Output the (x, y) coordinate of the center of the cell containing the given text.  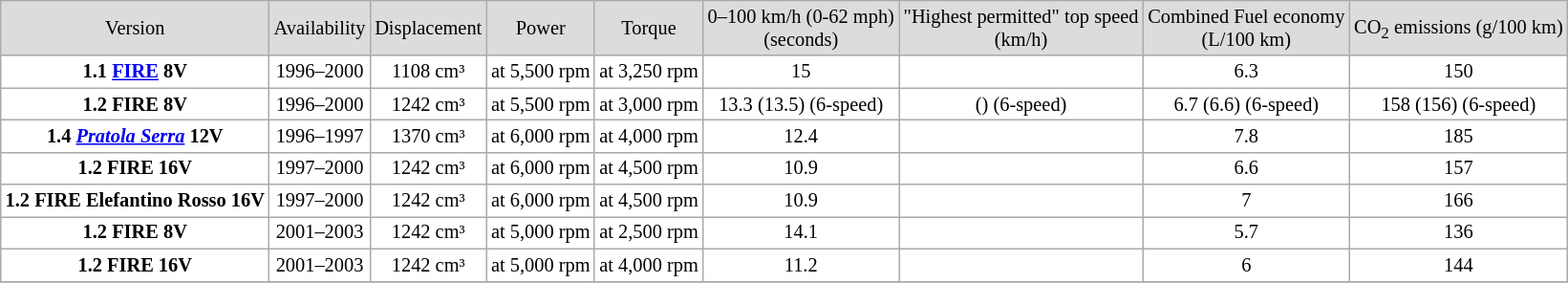
Power (541, 28)
6 (1246, 265)
13.3 (13.5) (6-speed) (801, 104)
1996–1997 (320, 136)
() (6-speed) (1021, 104)
166 (1458, 201)
11.2 (801, 265)
185 (1458, 136)
at 3,000 rpm (648, 104)
14.1 (801, 232)
1.4 Pratola Serra 12V (136, 136)
Combined Fuel economy (L/100 km) (1246, 28)
157 (1458, 168)
12.4 (801, 136)
136 (1458, 232)
1370 cm³ (428, 136)
144 (1458, 265)
6.3 (1246, 72)
Availability (320, 28)
1.1 FIRE 8V (136, 72)
0–100 km/h (0-62 mph) (seconds) (801, 28)
"Highest permitted" top speed (km/h) (1021, 28)
15 (801, 72)
7 (1246, 201)
1108 cm³ (428, 72)
6.7 (6.6) (6-speed) (1246, 104)
Torque (648, 28)
at 2,500 rpm (648, 232)
Version (136, 28)
6.6 (1246, 168)
7.8 (1246, 136)
158 (156) (6-speed) (1458, 104)
CO2 emissions (g/100 km) (1458, 28)
5.7 (1246, 232)
Displacement (428, 28)
1.2 FIRE Elefantino Rosso 16V (136, 201)
at 3,250 rpm (648, 72)
150 (1458, 72)
